From the cell containing the given text, extract its center point as [x, y] coordinate. 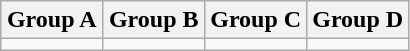
Group D [358, 20]
Group A [52, 20]
Group B [154, 20]
Group C [256, 20]
